Output the (x, y) coordinate of the center of the cell containing the given text.  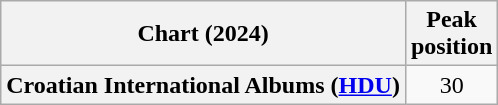
Chart (2024) (204, 34)
Peakposition (451, 34)
30 (451, 85)
Croatian International Albums (HDU) (204, 85)
